Find where the given text appears and provide that cell's center as (x, y) coordinate. 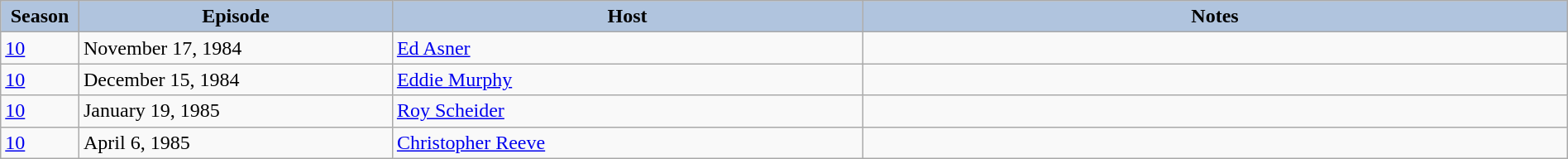
Eddie Murphy (627, 79)
December 15, 1984 (235, 79)
November 17, 1984 (235, 48)
Episode (235, 17)
Season (40, 17)
January 19, 1985 (235, 111)
Christopher Reeve (627, 142)
Ed Asner (627, 48)
Notes (1216, 17)
Roy Scheider (627, 111)
Host (627, 17)
April 6, 1985 (235, 142)
